Search for the cell housing the specified text and yield its [x, y] center coordinate. 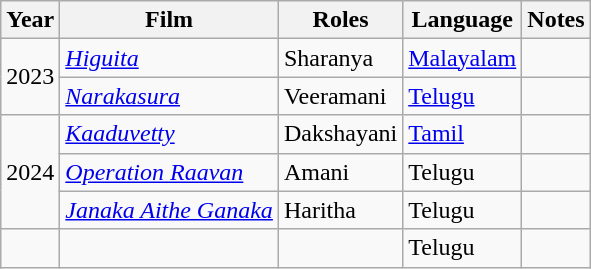
Tamil [462, 134]
2024 [30, 172]
Amani [340, 172]
Notes [556, 20]
Kaaduvetty [170, 134]
Higuita [170, 58]
Year [30, 20]
Veeramani [340, 96]
Sharanya [340, 58]
Film [170, 20]
Narakasura [170, 96]
Dakshayani [340, 134]
Language [462, 20]
Roles [340, 20]
Janaka Aithe Ganaka [170, 210]
Haritha [340, 210]
Malayalam [462, 58]
2023 [30, 77]
Operation Raavan [170, 172]
